Scan for the cell matching the given text and deliver its (X, Y) coordinate at center. 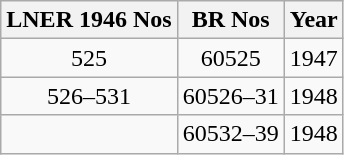
60532–39 (230, 134)
526–531 (89, 96)
BR Nos (230, 20)
525 (89, 58)
1947 (314, 58)
60525 (230, 58)
Year (314, 20)
LNER 1946 Nos (89, 20)
60526–31 (230, 96)
